Provide the [x, y] coordinate of the cell's center where the given text is located.  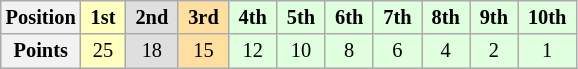
10 [301, 51]
1 [547, 51]
8th [446, 17]
5th [301, 17]
25 [104, 51]
2nd [152, 17]
Position [41, 17]
7th [397, 17]
Points [41, 51]
9th [494, 17]
2 [494, 51]
10th [547, 17]
15 [203, 51]
4th [253, 17]
6th [349, 17]
3rd [203, 17]
8 [349, 51]
18 [152, 51]
12 [253, 51]
1st [104, 17]
4 [446, 51]
6 [397, 51]
